Determine the [X, Y] coordinate at the center of the cell enclosing the given text.  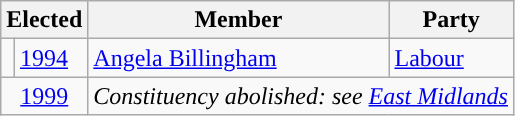
Member [238, 20]
Angela Billingham [238, 58]
Elected [44, 20]
1994 [50, 58]
1999 [44, 96]
Labour [452, 58]
Constituency abolished: see East Midlands [301, 96]
Party [452, 20]
